Return the [x, y] coordinate for the center point of the cell that contains the specified text.  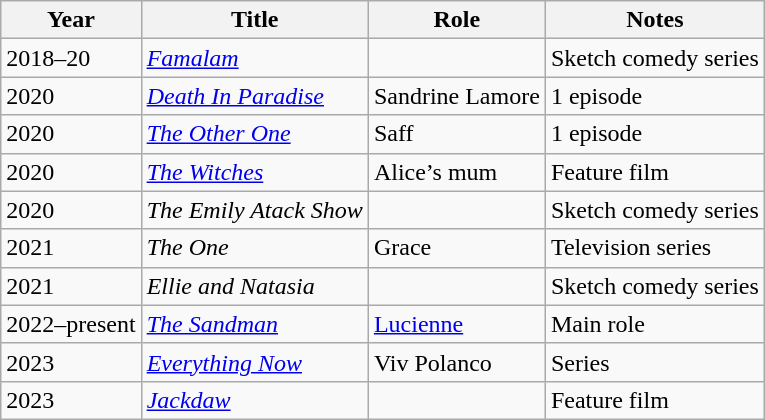
The Sandman [254, 324]
Jackdaw [254, 400]
Ellie and Natasia [254, 286]
Death In Paradise [254, 96]
Famalam [254, 58]
The Other One [254, 134]
Year [71, 20]
The Emily Atack Show [254, 210]
Everything Now [254, 362]
Main role [654, 324]
Saff [456, 134]
Alice’s mum [456, 172]
Title [254, 20]
Grace [456, 248]
Role [456, 20]
2022–present [71, 324]
Lucienne [456, 324]
Television series [654, 248]
Series [654, 362]
Sandrine Lamore [456, 96]
The Witches [254, 172]
The One [254, 248]
Notes [654, 20]
2018–20 [71, 58]
Viv Polanco [456, 362]
